Extract the [x, y] coordinate from the center of the cell holding the provided text.  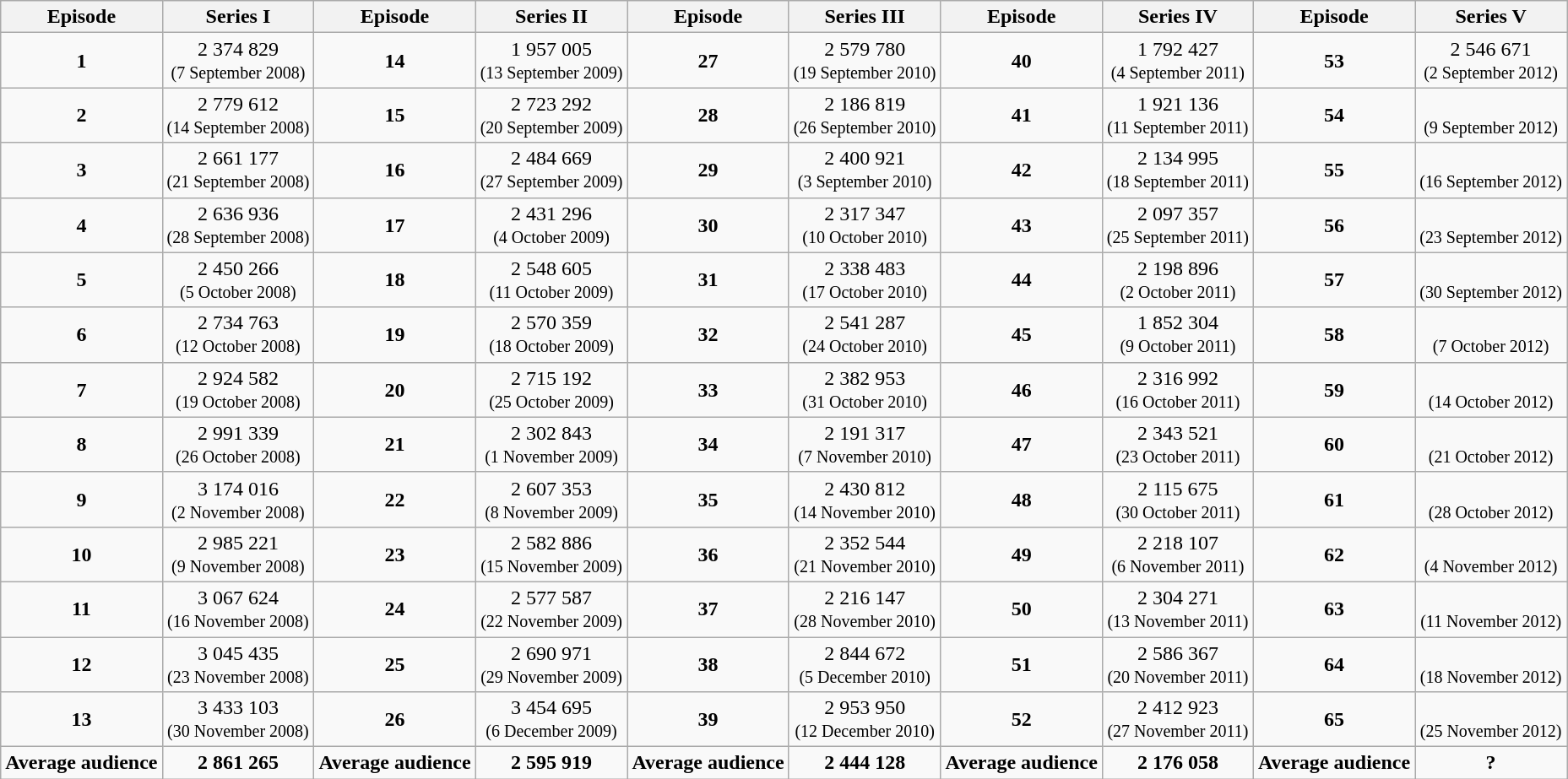
Series III [865, 17]
2 302 843(1 November 2009) [551, 444]
58 [1334, 334]
2 546 671(2 September 2012) [1491, 61]
2 715 192(25 October 2009) [551, 390]
2 844 672(5 December 2010) [865, 663]
(21 October 2012) [1491, 444]
48 [1022, 500]
2 991 339(26 October 2008) [238, 444]
2 577 587(22 November 2009) [551, 609]
? [1491, 763]
Series IV [1177, 17]
27 [708, 61]
56 [1334, 225]
2 431 296(4 October 2009) [551, 225]
2 595 919 [551, 763]
2 216 147(28 November 2010) [865, 609]
2 953 950(12 December 2010) [865, 719]
2 582 886(15 November 2009) [551, 554]
2 412 923(27 November 2011) [1177, 719]
2 690 971(29 November 2009) [551, 663]
1 [81, 61]
2 317 347(10 October 2010) [865, 225]
42 [1022, 170]
(18 November 2012) [1491, 663]
2 548 605(11 October 2009) [551, 280]
2 430 812(14 November 2010) [865, 500]
11 [81, 609]
(23 September 2012) [1491, 225]
2 607 353(8 November 2009) [551, 500]
50 [1022, 609]
39 [708, 719]
14 [395, 61]
10 [81, 554]
2 374 829(7 September 2008) [238, 61]
32 [708, 334]
26 [395, 719]
Series I [238, 17]
1 957 005(13 September 2009) [551, 61]
65 [1334, 719]
(28 October 2012) [1491, 500]
3 045 435(23 November 2008) [238, 663]
2 779 612(14 September 2008) [238, 115]
33 [708, 390]
2 198 896(2 October 2011) [1177, 280]
2 541 287(24 October 2010) [865, 334]
55 [1334, 170]
36 [708, 554]
47 [1022, 444]
2 579 780(19 September 2010) [865, 61]
23 [395, 554]
60 [1334, 444]
57 [1334, 280]
1 792 427(4 September 2011) [1177, 61]
1 921 136(11 September 2011) [1177, 115]
6 [81, 334]
4 [81, 225]
2 176 058 [1177, 763]
31 [708, 280]
2 861 265 [238, 763]
5 [81, 280]
2 450 266(5 October 2008) [238, 280]
2 316 992(16 October 2011) [1177, 390]
16 [395, 170]
(11 November 2012) [1491, 609]
2 218 107(6 November 2011) [1177, 554]
49 [1022, 554]
43 [1022, 225]
2 352 544(21 November 2010) [865, 554]
1 852 304(9 October 2011) [1177, 334]
2 186 819(26 September 2010) [865, 115]
2 134 995(18 September 2011) [1177, 170]
25 [395, 663]
7 [81, 390]
3 067 624(16 November 2008) [238, 609]
2 400 921(3 September 2010) [865, 170]
20 [395, 390]
24 [395, 609]
(7 October 2012) [1491, 334]
2 586 367(20 November 2011) [1177, 663]
37 [708, 609]
(25 November 2012) [1491, 719]
Series V [1491, 17]
8 [81, 444]
19 [395, 334]
2 343 521(23 October 2011) [1177, 444]
3 433 103(30 November 2008) [238, 719]
61 [1334, 500]
3 174 016(2 November 2008) [238, 500]
2 382 953(31 October 2010) [865, 390]
45 [1022, 334]
2 484 669(27 September 2009) [551, 170]
28 [708, 115]
2 444 128 [865, 763]
17 [395, 225]
2 304 271(13 November 2011) [1177, 609]
(14 October 2012) [1491, 390]
2 924 582(19 October 2008) [238, 390]
(9 September 2012) [1491, 115]
18 [395, 280]
63 [1334, 609]
2 723 292(20 September 2009) [551, 115]
2 636 936(28 September 2008) [238, 225]
2 338 483(17 October 2010) [865, 280]
40 [1022, 61]
(30 September 2012) [1491, 280]
22 [395, 500]
34 [708, 444]
Series II [551, 17]
38 [708, 663]
9 [81, 500]
44 [1022, 280]
13 [81, 719]
(16 September 2012) [1491, 170]
(4 November 2012) [1491, 554]
2 [81, 115]
2 661 177(21 September 2008) [238, 170]
2 097 357(25 September 2011) [1177, 225]
64 [1334, 663]
46 [1022, 390]
3 [81, 170]
2 734 763(12 October 2008) [238, 334]
59 [1334, 390]
12 [81, 663]
51 [1022, 663]
62 [1334, 554]
15 [395, 115]
2 570 359(18 October 2009) [551, 334]
2 985 221(9 November 2008) [238, 554]
2 115 675(30 October 2011) [1177, 500]
53 [1334, 61]
29 [708, 170]
35 [708, 500]
3 454 695(6 December 2009) [551, 719]
30 [708, 225]
2 191 317(7 November 2010) [865, 444]
41 [1022, 115]
21 [395, 444]
54 [1334, 115]
52 [1022, 719]
